Return the (x, y) coordinate for the center point of the cell that contains the specified text.  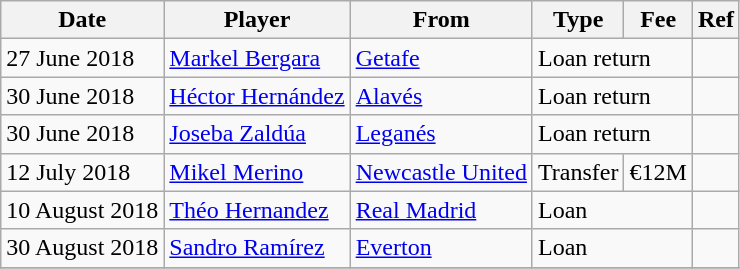
27 June 2018 (82, 58)
Getafe (441, 58)
Newcastle United (441, 172)
Sandro Ramírez (257, 248)
Date (82, 20)
€12M (658, 172)
Player (257, 20)
Type (578, 20)
Mikel Merino (257, 172)
Everton (441, 248)
Ref (716, 20)
Héctor Hernández (257, 96)
Markel Bergara (257, 58)
Alavés (441, 96)
12 July 2018 (82, 172)
Joseba Zaldúa (257, 134)
Leganés (441, 134)
10 August 2018 (82, 210)
Real Madrid (441, 210)
From (441, 20)
Transfer (578, 172)
30 August 2018 (82, 248)
Théo Hernandez (257, 210)
Fee (658, 20)
